Capture the cell that displays the provided text and extract its [x, y] central coordinate. 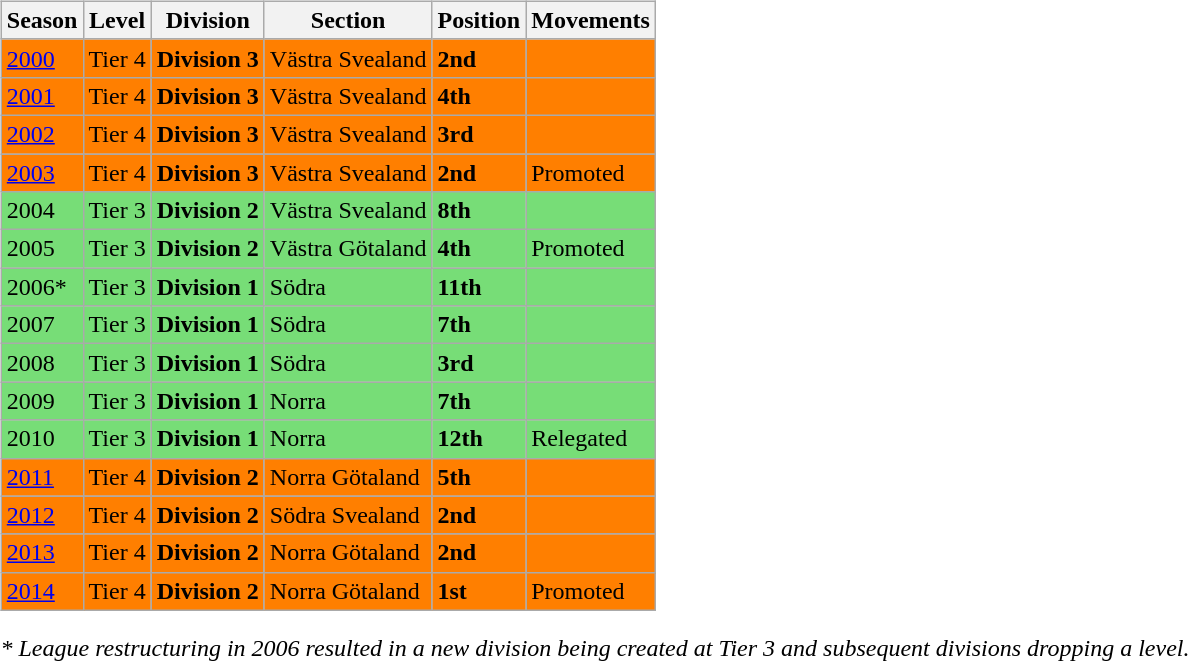
Movements [591, 20]
Division [208, 20]
Västra Götaland [348, 249]
2013 [42, 553]
Section [348, 20]
2007 [42, 325]
11th [479, 287]
2003 [42, 173]
Season [42, 20]
Position [479, 20]
2006* [42, 287]
2011 [42, 477]
2000 [42, 58]
Relegated [591, 439]
2005 [42, 249]
2002 [42, 134]
Level [117, 20]
1st [479, 591]
2010 [42, 439]
2009 [42, 401]
Södra Svealand [348, 515]
5th [479, 477]
2004 [42, 211]
2001 [42, 96]
8th [479, 211]
12th [479, 439]
2012 [42, 515]
2008 [42, 363]
2014 [42, 591]
